Extract the (X, Y) coordinate from the center of the cell holding the provided text.  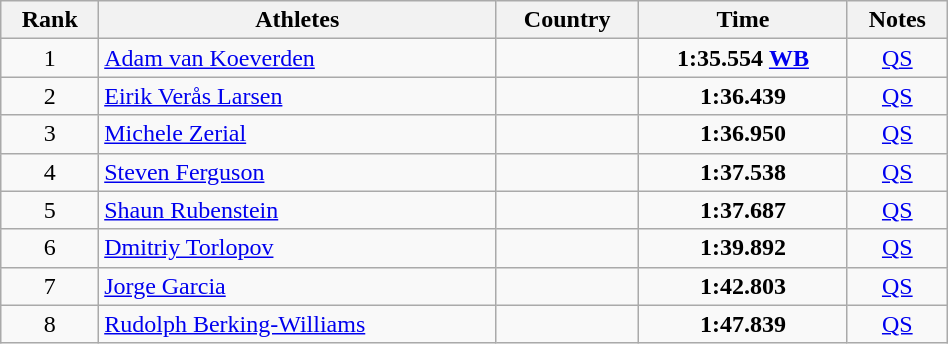
Jorge Garcia (298, 286)
Eirik Verås Larsen (298, 96)
7 (50, 286)
1:47.839 (744, 324)
Athletes (298, 20)
1 (50, 58)
1:37.538 (744, 172)
1:36.439 (744, 96)
Adam van Koeverden (298, 58)
1:36.950 (744, 134)
5 (50, 210)
Steven Ferguson (298, 172)
Rank (50, 20)
1:39.892 (744, 248)
4 (50, 172)
Shaun Rubenstein (298, 210)
1:37.687 (744, 210)
2 (50, 96)
Notes (897, 20)
Rudolph Berking-Williams (298, 324)
8 (50, 324)
Michele Zerial (298, 134)
Dmitriy Torlopov (298, 248)
3 (50, 134)
6 (50, 248)
Country (568, 20)
1:35.554 WB (744, 58)
1:42.803 (744, 286)
Time (744, 20)
